Identify which cell holds the provided text, then report its (x, y) central coordinate. 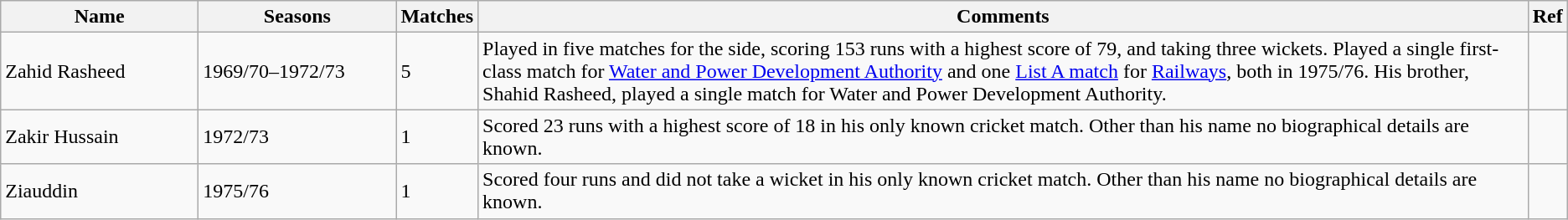
Matches (437, 17)
Seasons (297, 17)
Scored 23 runs with a highest score of 18 in his only known cricket match. Other than his name no biographical details are known. (1003, 137)
Name (100, 17)
Zahid Rasheed (100, 71)
Ziauddin (100, 191)
5 (437, 71)
1972/73 (297, 137)
Zakir Hussain (100, 137)
Ref (1548, 17)
1969/70–1972/73 (297, 71)
Scored four runs and did not take a wicket in his only known cricket match. Other than his name no biographical details are known. (1003, 191)
Comments (1003, 17)
1975/76 (297, 191)
